Return the [x, y] coordinate for the center point of the cell that contains the specified text.  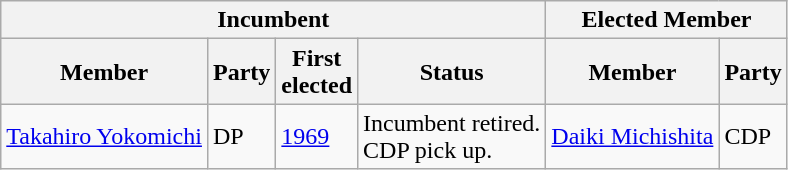
Elected Member [666, 20]
Incumbent retired.CDP pick up. [452, 136]
DP [241, 136]
Incumbent [274, 20]
Daiki Michishita [632, 136]
Firstelected [317, 72]
CDP [753, 136]
1969 [317, 136]
Takahiro Yokomichi [104, 136]
Status [452, 72]
